Search for the cell housing the specified text and yield its (X, Y) center coordinate. 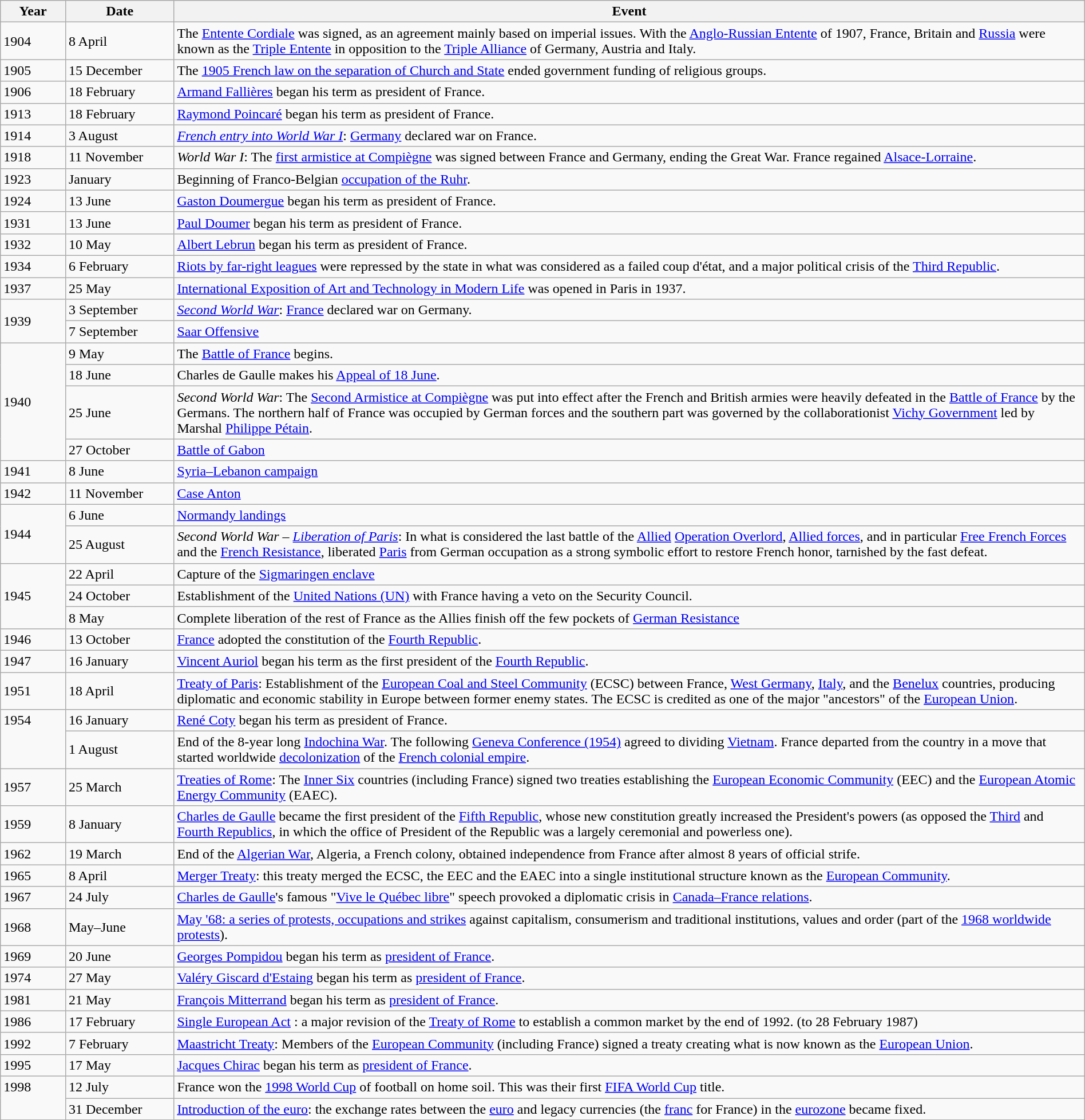
Raymond Poincaré began his term as president of France. (629, 114)
May–June (119, 927)
10 May (119, 244)
1937 (33, 288)
End of the Algerian War, Algeria, a French colony, obtained independence from France after almost 8 years of official strife. (629, 854)
Establishment of the United Nations (UN) with France having a veto on the Security Council. (629, 596)
17 May (119, 1065)
Case Anton (629, 493)
Charles de Gaulle makes his Appeal of 18 June. (629, 375)
18 April (119, 690)
Charles de Gaulle's famous "Vive le Québec libre" speech provoked a diplomatic crisis in Canada–France relations. (629, 897)
3 September (119, 310)
15 December (119, 70)
1981 (33, 1000)
8 January (119, 824)
René Coty began his term as president of France. (629, 721)
1954 (33, 739)
24 October (119, 596)
25 June (119, 413)
8 May (119, 618)
France won the 1998 World Cup of football on home soil. This was their first FIFA World Cup title. (629, 1087)
Albert Lebrun began his term as president of France. (629, 244)
World War I: The first armistice at Compiègne was signed between France and Germany, ending the Great War. France regained Alsace-Lorraine. (629, 157)
François Mitterrand began his term as president of France. (629, 1000)
1924 (33, 201)
The 1905 French law on the separation of Church and State ended government funding of religious groups. (629, 70)
1941 (33, 472)
17 February (119, 1022)
3 August (119, 136)
1998 (33, 1098)
Armand Fallières began his term as president of France. (629, 92)
1934 (33, 266)
French entry into World War I: Germany declared war on France. (629, 136)
1905 (33, 70)
25 May (119, 288)
1957 (33, 787)
12 July (119, 1087)
1913 (33, 114)
27 October (119, 450)
25 March (119, 787)
Vincent Auriol began his term as the first president of the Fourth Republic. (629, 661)
1995 (33, 1065)
1944 (33, 533)
Georges Pompidou began his term as president of France. (629, 956)
1967 (33, 897)
8 June (119, 472)
1914 (33, 136)
France adopted the constitution of the Fourth Republic. (629, 639)
Valéry Giscard d'Estaing began his term as president of France. (629, 978)
1923 (33, 179)
January (119, 179)
20 June (119, 956)
7 February (119, 1043)
Single European Act : a major revision of the Treaty of Rome to establish a common market by the end of 1992. (to 28 February 1987) (629, 1022)
International Exposition of Art and Technology in Modern Life was opened in Paris in 1937. (629, 288)
1946 (33, 639)
1962 (33, 854)
1942 (33, 493)
1992 (33, 1043)
Paul Doumer began his term as president of France. (629, 223)
6 February (119, 266)
1951 (33, 690)
27 May (119, 978)
1986 (33, 1022)
Gaston Doumergue began his term as president of France. (629, 201)
Complete liberation of the rest of France as the Allies finish off the few pockets of German Resistance (629, 618)
1968 (33, 927)
Capture of the Sigmaringen enclave (629, 574)
1 August (119, 750)
Beginning of Franco-Belgian occupation of the Ruhr. (629, 179)
1918 (33, 157)
13 October (119, 639)
31 December (119, 1109)
Saar Offensive (629, 332)
Year (33, 11)
1974 (33, 978)
1904 (33, 41)
1940 (33, 402)
1945 (33, 596)
1939 (33, 321)
Merger Treaty: this treaty merged the ECSC, the EEC and the EAEC into a single institutional structure known as the European Community. (629, 876)
7 September (119, 332)
9 May (119, 354)
Battle of Gabon (629, 450)
Event (629, 11)
22 April (119, 574)
1931 (33, 223)
24 July (119, 897)
25 August (119, 545)
The Battle of France begins. (629, 354)
18 June (119, 375)
Syria–Lebanon campaign (629, 472)
1969 (33, 956)
1965 (33, 876)
Second World War: France declared war on Germany. (629, 310)
Introduction of the euro: the exchange rates between the euro and legacy currencies (the franc for France) in the eurozone became fixed. (629, 1109)
19 March (119, 854)
1932 (33, 244)
Date (119, 11)
1906 (33, 92)
Maastricht Treaty: Members of the European Community (including France) signed a treaty creating what is now known as the European Union. (629, 1043)
Normandy landings (629, 515)
Jacques Chirac began his term as president of France. (629, 1065)
1959 (33, 824)
1947 (33, 661)
21 May (119, 1000)
6 June (119, 515)
